Detect which cell encompasses the target text, then output its (x, y) center coordinate. 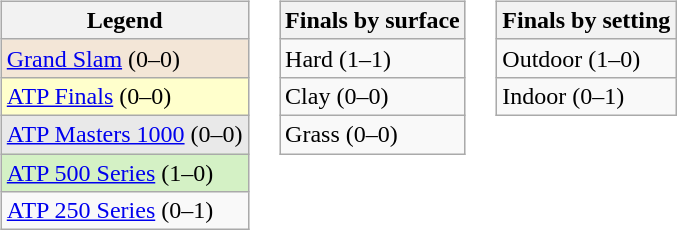
ATP Masters 1000 (0–0) (124, 134)
Grass (0–0) (373, 134)
Legend (124, 20)
Outdoor (1–0) (586, 58)
Hard (1–1) (373, 58)
ATP Finals (0–0) (124, 96)
ATP 500 Series (1–0) (124, 173)
ATP 250 Series (0–1) (124, 211)
Clay (0–0) (373, 96)
Grand Slam (0–0) (124, 58)
Finals by surface (373, 20)
Finals by setting (586, 20)
Indoor (0–1) (586, 96)
